Find where the given text appears and provide that cell's center as [x, y] coordinate. 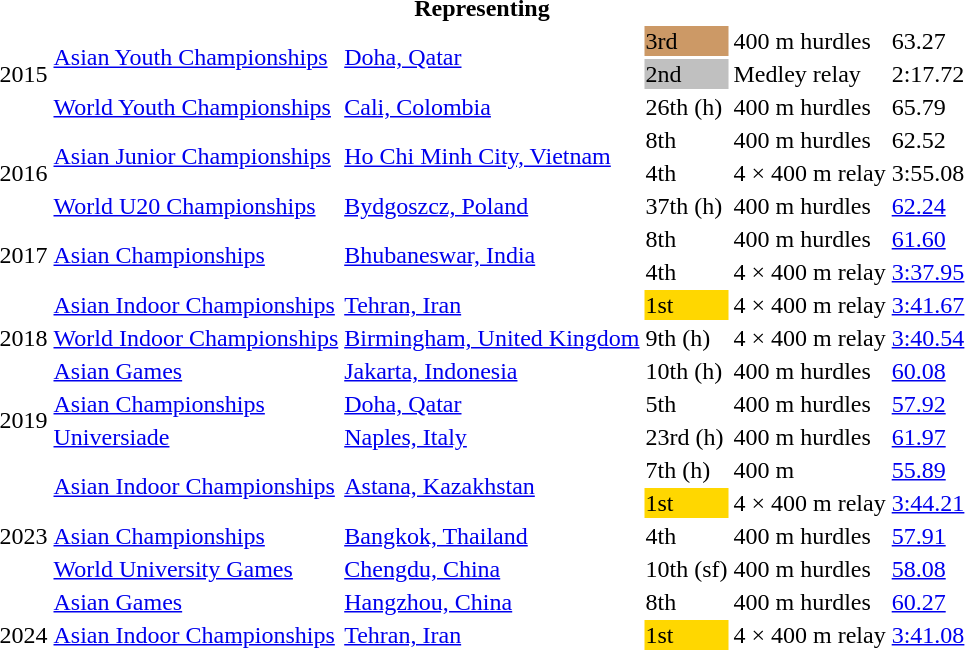
3rd [686, 41]
World Youth Championships [196, 107]
9th (h) [686, 338]
26th (h) [686, 107]
Universiade [196, 437]
23rd (h) [686, 437]
Asian Junior Championships [196, 156]
Bhubaneswar, India [492, 256]
7th (h) [686, 470]
World University Games [196, 569]
Asian Youth Championships [196, 58]
Cali, Colombia [492, 107]
Medley relay [810, 74]
Jakarta, Indonesia [492, 371]
2nd [686, 74]
10th (h) [686, 371]
Chengdu, China [492, 569]
Bangkok, Thailand [492, 536]
World U20 Championships [196, 206]
Hangzhou, China [492, 602]
Bydgoszcz, Poland [492, 206]
37th (h) [686, 206]
Astana, Kazakhstan [492, 486]
Ho Chi Minh City, Vietnam [492, 156]
World Indoor Championships [196, 338]
5th [686, 404]
400 m [810, 470]
Birmingham, United Kingdom [492, 338]
10th (sf) [686, 569]
Naples, Italy [492, 437]
